Pinpoint the cell where the given text exists, returning its (X, Y) midpoint coordinate. 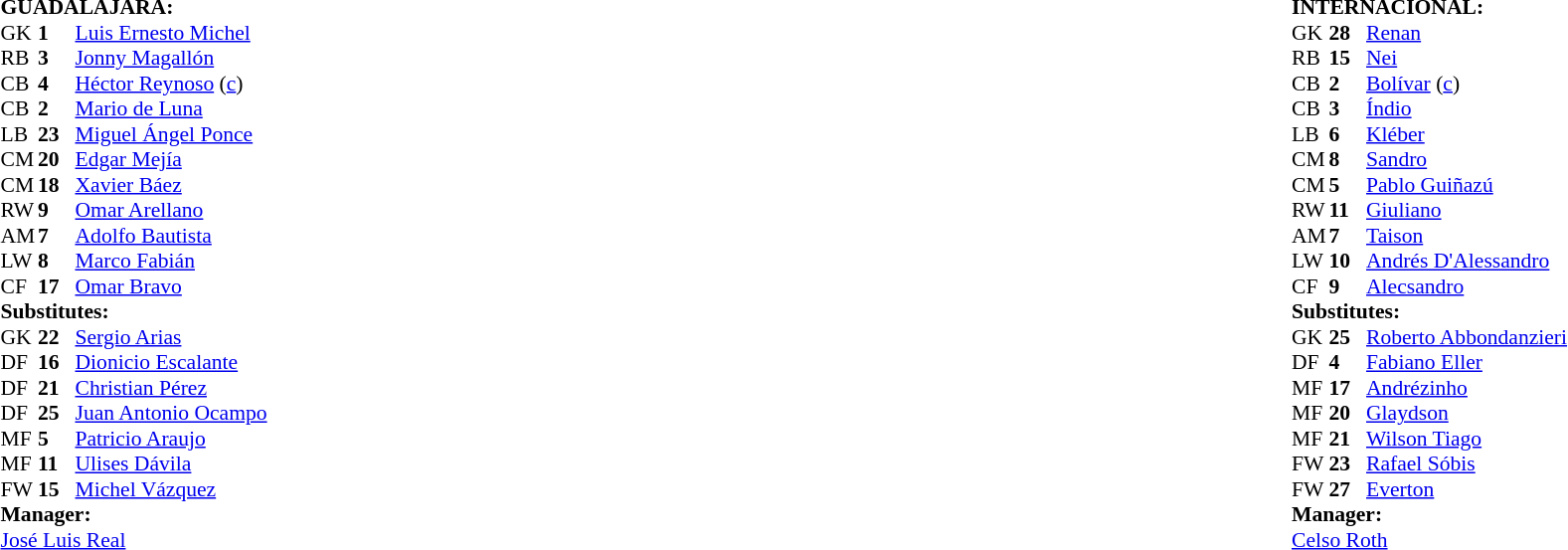
Sandro (1467, 160)
Luis Ernesto Michel (171, 33)
28 (1348, 33)
Edgar Mejía (171, 160)
Sergio Arias (171, 337)
Rafael Sóbis (1467, 464)
Wilson Tiago (1467, 439)
22 (57, 337)
6 (1348, 134)
Kléber (1467, 134)
Ulises Dávila (171, 464)
Omar Bravo (171, 286)
Patricio Araujo (171, 439)
Xavier Báez (171, 185)
27 (1348, 489)
Héctor Reynoso (c) (171, 84)
Mario de Luna (171, 108)
10 (1348, 262)
Fabiano Eller (1467, 363)
Marco Fabián (171, 262)
Adolfo Bautista (171, 236)
Christian Pérez (171, 388)
18 (57, 185)
Glaydson (1467, 413)
Jonny Magallón (171, 59)
1 (57, 33)
Dionicio Escalante (171, 363)
Michel Vázquez (171, 489)
Andrézinho (1467, 388)
Roberto Abbondanzieri (1467, 337)
Omar Arellano (171, 210)
Renan (1467, 33)
16 (57, 363)
Miguel Ángel Ponce (171, 134)
Taison (1467, 236)
Nei (1467, 59)
Giuliano (1467, 210)
Juan Antonio Ocampo (171, 413)
Everton (1467, 489)
Alecsandro (1467, 286)
Índio (1467, 108)
Bolívar (c) (1467, 84)
Pablo Guiñazú (1467, 185)
Andrés D'Alessandro (1467, 262)
